Return [x, y] of the center of cell containing provided text 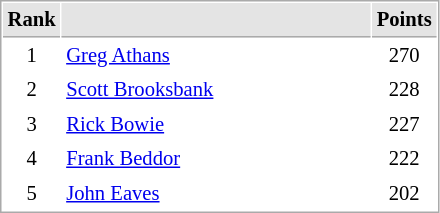
227 [404, 124]
Greg Athans [216, 56]
Rick Bowie [216, 124]
202 [404, 194]
1 [32, 56]
John Eaves [216, 194]
5 [32, 194]
3 [32, 124]
228 [404, 90]
Frank Beddor [216, 158]
Points [404, 20]
Scott Brooksbank [216, 90]
222 [404, 158]
270 [404, 56]
Rank [32, 20]
4 [32, 158]
2 [32, 90]
